Extract the [x, y] coordinate from the center of the cell holding the provided text.  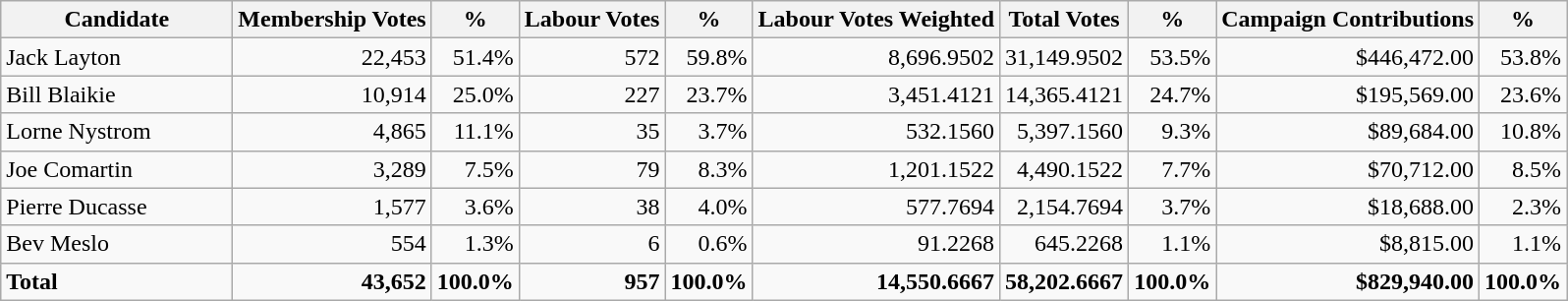
4,490.1522 [1065, 169]
25.0% [476, 94]
Total Votes [1065, 20]
14,550.6667 [876, 281]
$195,569.00 [1348, 94]
8.5% [1523, 169]
3.6% [476, 207]
Membership Votes [332, 20]
577.7694 [876, 207]
1,201.1522 [876, 169]
22,453 [332, 57]
91.2268 [876, 244]
Bev Meslo [117, 244]
$70,712.00 [1348, 169]
2.3% [1523, 207]
8.3% [709, 169]
53.5% [1173, 57]
$89,684.00 [1348, 132]
Lorne Nystrom [117, 132]
Bill Blaikie [117, 94]
24.7% [1173, 94]
14,365.4121 [1065, 94]
11.1% [476, 132]
9.3% [1173, 132]
532.1560 [876, 132]
5,397.1560 [1065, 132]
4,865 [332, 132]
$18,688.00 [1348, 207]
59.8% [709, 57]
Candidate [117, 20]
4.0% [709, 207]
0.6% [709, 244]
10,914 [332, 94]
58,202.6667 [1065, 281]
1.3% [476, 244]
2,154.7694 [1065, 207]
227 [591, 94]
$446,472.00 [1348, 57]
79 [591, 169]
8,696.9502 [876, 57]
Pierre Ducasse [117, 207]
51.4% [476, 57]
38 [591, 207]
3,451.4121 [876, 94]
$829,940.00 [1348, 281]
Joe Comartin [117, 169]
957 [591, 281]
35 [591, 132]
53.8% [1523, 57]
645.2268 [1065, 244]
572 [591, 57]
Campaign Contributions [1348, 20]
7.7% [1173, 169]
6 [591, 244]
Labour Votes Weighted [876, 20]
23.6% [1523, 94]
7.5% [476, 169]
Labour Votes [591, 20]
43,652 [332, 281]
31,149.9502 [1065, 57]
$8,815.00 [1348, 244]
3,289 [332, 169]
1,577 [332, 207]
10.8% [1523, 132]
23.7% [709, 94]
Total [117, 281]
Jack Layton [117, 57]
554 [332, 244]
